Pinpoint the cell where the given text exists, returning its [x, y] midpoint coordinate. 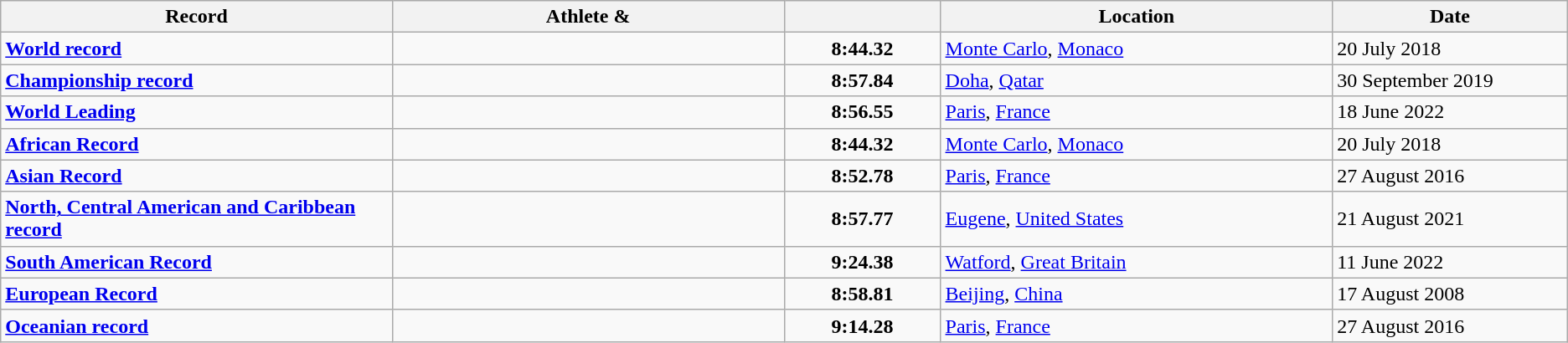
8:52.78 [863, 176]
9:24.38 [863, 262]
Location [1137, 17]
Athlete & [588, 17]
9:14.28 [863, 325]
18 June 2022 [1451, 112]
8:56.55 [863, 112]
Record [197, 17]
8:58.81 [863, 294]
North, Central American and Caribbean record [197, 219]
South American Record [197, 262]
Asian Record [197, 176]
30 September 2019 [1451, 80]
Championship record [197, 80]
European Record [197, 294]
African Record [197, 144]
21 August 2021 [1451, 219]
8:57.84 [863, 80]
11 June 2022 [1451, 262]
17 August 2008 [1451, 294]
Date [1451, 17]
Oceanian record [197, 325]
Beijing, China [1137, 294]
World Leading [197, 112]
World record [197, 49]
Doha, Qatar [1137, 80]
Eugene, United States [1137, 219]
8:57.77 [863, 219]
Watford, Great Britain [1137, 262]
